Provide the [X, Y] coordinate of the cell's center where the given text is located.  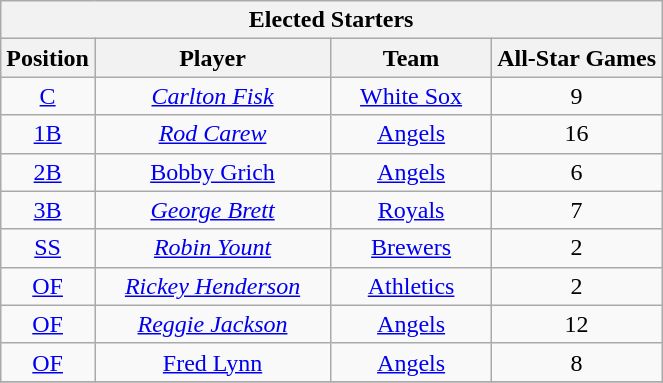
16 [577, 134]
C [48, 96]
2B [48, 172]
Team [412, 58]
3B [48, 210]
Rickey Henderson [212, 286]
9 [577, 96]
6 [577, 172]
Robin Yount [212, 248]
1B [48, 134]
White Sox [412, 96]
Royals [412, 210]
Fred Lynn [212, 362]
All-Star Games [577, 58]
Position [48, 58]
Elected Starters [332, 20]
Reggie Jackson [212, 324]
SS [48, 248]
Brewers [412, 248]
Athletics [412, 286]
George Brett [212, 210]
Bobby Grich [212, 172]
Rod Carew [212, 134]
7 [577, 210]
Player [212, 58]
8 [577, 362]
12 [577, 324]
Carlton Fisk [212, 96]
